Locate the cell with the specified text and output its (X, Y) center coordinate. 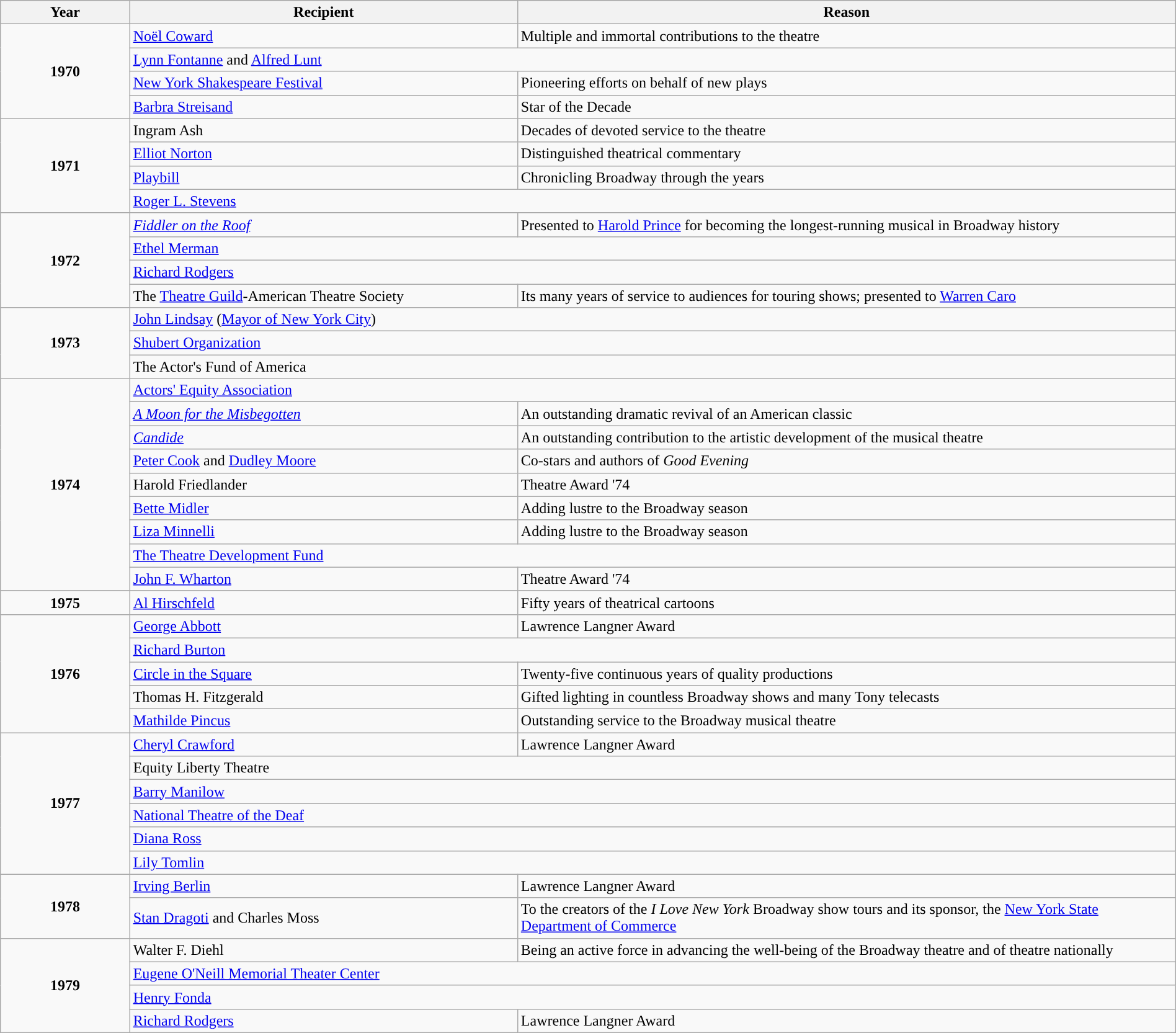
Elliot Norton (324, 154)
Liza Minnelli (324, 532)
George Abbott (324, 626)
Fifty years of theatrical cartoons (846, 602)
Richard Burton (653, 650)
Reason (846, 12)
1970 (65, 71)
The Actor's Fund of America (653, 367)
Henry Fonda (653, 997)
Recipient (324, 12)
John F. Wharton (324, 579)
The Theatre Development Fund (653, 555)
Roger L. Stevens (653, 201)
1974 (65, 485)
Its many years of service to audiences for touring shows; presented to Warren Caro (846, 296)
Twenty-five continuous years of quality productions (846, 673)
Candide (324, 437)
The Theatre Guild-American Theatre Society (324, 296)
1972 (65, 260)
Actors' Equity Association (653, 390)
Equity Liberty Theatre (653, 768)
Ethel Merman (653, 248)
Star of the Decade (846, 107)
1978 (65, 906)
Irving Berlin (324, 886)
1977 (65, 803)
Year (65, 12)
Thomas H. Fitzgerald (324, 697)
Outstanding service to the Broadway musical theatre (846, 721)
Lily Tomlin (653, 862)
1971 (65, 166)
Noël Coward (324, 36)
Chronicling Broadway through the years (846, 177)
Mathilde Pincus (324, 721)
National Theatre of the Deaf (653, 815)
Walter F. Diehl (324, 950)
Barry Manilow (653, 792)
A Moon for the Misbegotten (324, 414)
1975 (65, 602)
Shubert Organization (653, 343)
Circle in the Square (324, 673)
Bette Midler (324, 508)
Diana Ross (653, 839)
An outstanding dramatic revival of an American classic (846, 414)
An outstanding contribution to the artistic development of the musical theatre (846, 437)
Stan Dragoti and Charles Moss (324, 918)
1976 (65, 673)
Eugene O'Neill Memorial Theater Center (653, 973)
Gifted lighting in countless Broadway shows and many Tony telecasts (846, 697)
Fiddler on the Roof (324, 225)
Presented to Harold Prince for becoming the longest-running musical in Broadway history (846, 225)
Al Hirschfeld (324, 602)
1973 (65, 343)
Multiple and immortal contributions to the theatre (846, 36)
1979 (65, 985)
Ingram Ash (324, 130)
Distinguished theatrical commentary (846, 154)
Lynn Fontanne and Alfred Lunt (653, 60)
Harold Friedlander (324, 485)
Peter Cook and Dudley Moore (324, 461)
Co-stars and authors of Good Evening (846, 461)
John Lindsay (Mayor of New York City) (653, 320)
Pioneering efforts on behalf of new plays (846, 83)
New York Shakespeare Festival (324, 83)
Being an active force in advancing the well-being of the Broadway theatre and of theatre nationally (846, 950)
Playbill (324, 177)
Cheryl Crawford (324, 745)
Barbra Streisand (324, 107)
Decades of devoted service to the theatre (846, 130)
To the creators of the I Love New York Broadway show tours and its sponsor, the New York State Department of Commerce (846, 918)
